Output the (X, Y) coordinate of the center of the cell containing the given text.  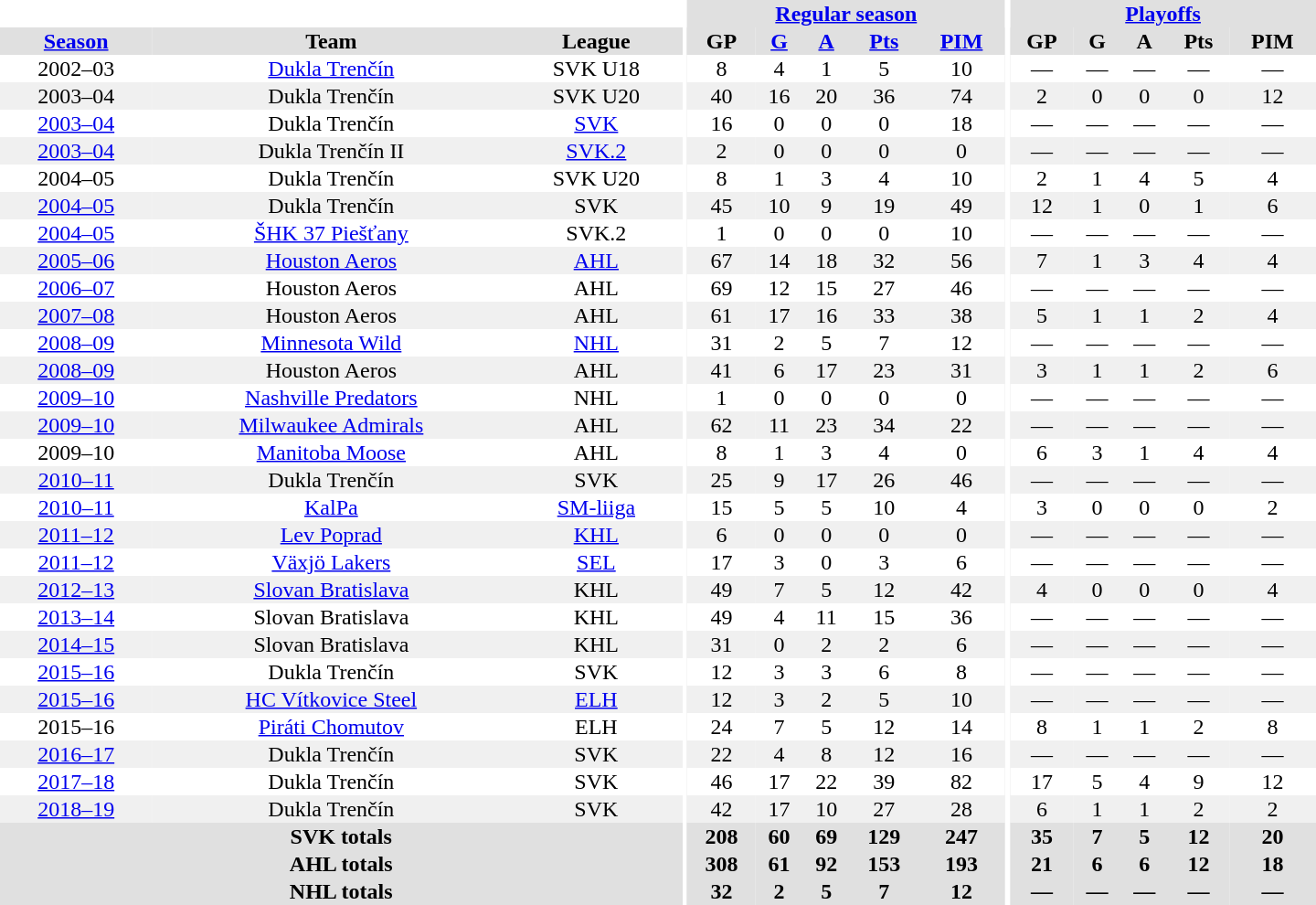
308 (722, 864)
2014–15 (76, 644)
Playoffs (1162, 14)
AHL totals (341, 864)
67 (722, 261)
2007–08 (76, 315)
2005–06 (76, 261)
2012–13 (76, 590)
24 (722, 727)
SM-liiga (596, 507)
Minnesota Wild (331, 343)
2018–19 (76, 809)
26 (885, 480)
19 (885, 206)
247 (961, 836)
SEL (596, 562)
21 (1042, 864)
74 (961, 96)
82 (961, 782)
39 (885, 782)
ŠHK 37 Piešťany (331, 233)
60 (780, 836)
SVK totals (341, 836)
Dukla Trenčín II (331, 151)
208 (722, 836)
33 (885, 315)
25 (722, 480)
28 (961, 809)
38 (961, 315)
Season (76, 41)
League (596, 41)
45 (722, 206)
92 (826, 864)
40 (722, 96)
41 (722, 370)
35 (1042, 836)
SVK U18 (596, 69)
Piráti Chomutov (331, 727)
2013–14 (76, 617)
KalPa (331, 507)
193 (961, 864)
2017–18 (76, 782)
Växjö Lakers (331, 562)
2016–17 (76, 754)
129 (885, 836)
62 (722, 425)
56 (961, 261)
Regular season (846, 14)
153 (885, 864)
Manitoba Moose (331, 452)
Lev Poprad (331, 535)
Milwaukee Admirals (331, 425)
Nashville Predators (331, 398)
Team (331, 41)
2006–07 (76, 288)
NHL totals (341, 891)
HC Vítkovice Steel (331, 699)
34 (885, 425)
2002–03 (76, 69)
